Determine the (X, Y) coordinate at the center of the cell enclosing the given text.  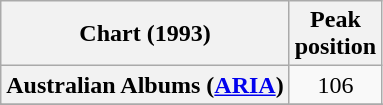
106 (335, 85)
Peakposition (335, 34)
Australian Albums (ARIA) (145, 85)
Chart (1993) (145, 34)
